Search for the cell housing the specified text and yield its [X, Y] center coordinate. 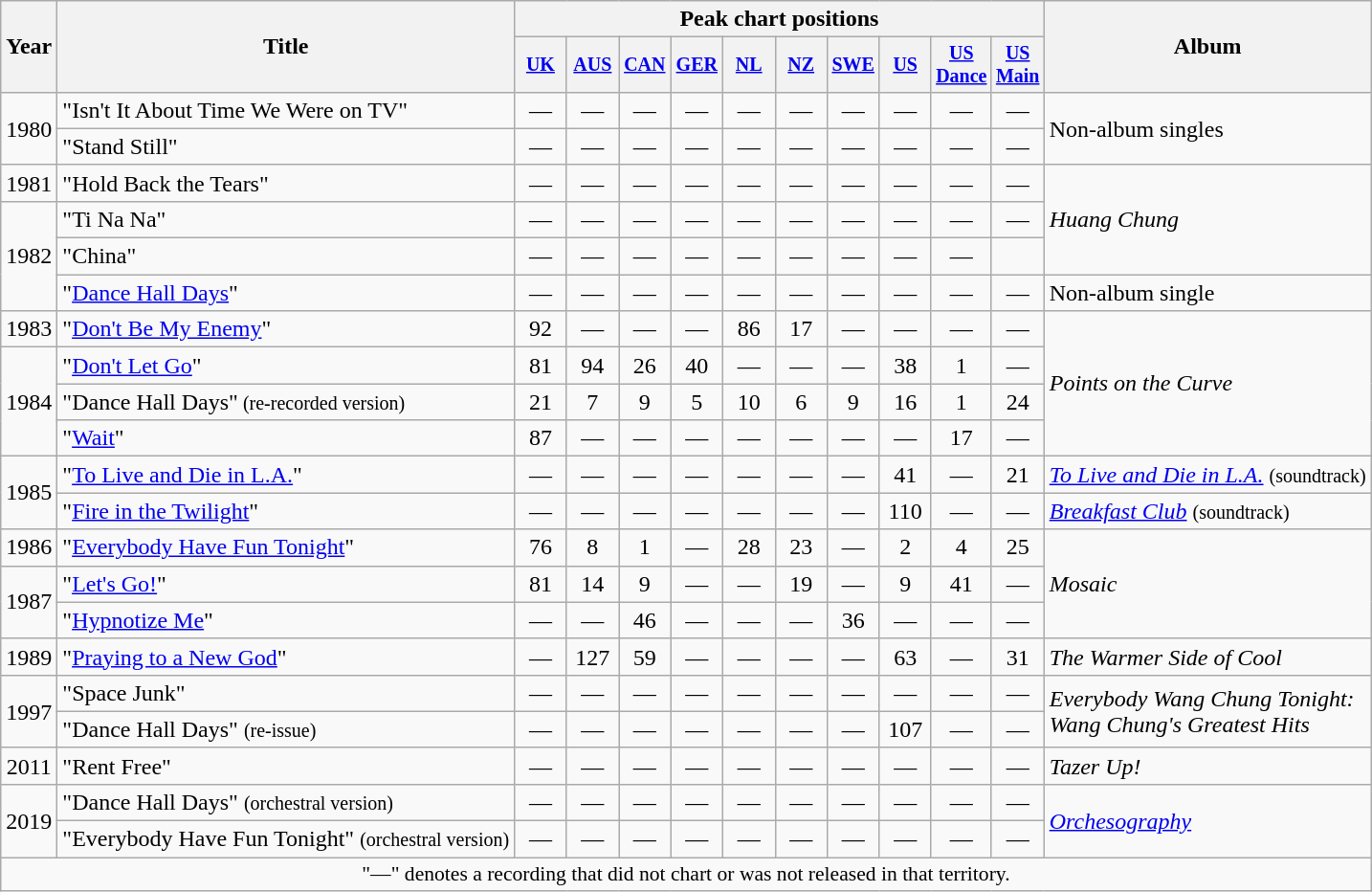
5 [697, 402]
"Dance Hall Days" (orchestral version) [286, 802]
19 [801, 584]
The Warmer Side of Cool [1207, 657]
1982 [29, 256]
"Hold Back the Tears" [286, 183]
63 [905, 657]
110 [905, 511]
31 [1018, 657]
1984 [29, 402]
NL [749, 65]
10 [749, 402]
"China" [286, 256]
"Wait" [286, 438]
CAN [645, 65]
"Fire in the Twilight" [286, 511]
"Hypnotize Me" [286, 620]
GER [697, 65]
US Main [1018, 65]
"Space Junk" [286, 693]
1989 [29, 657]
"Dance Hall Days" [286, 293]
Huang Chung [1207, 219]
28 [749, 547]
"Stand Still" [286, 146]
NZ [801, 65]
92 [541, 329]
Tazer Up! [1207, 766]
36 [852, 620]
1983 [29, 329]
"Everybody Have Fun Tonight" (orchestral version) [286, 839]
"Rent Free" [286, 766]
"Dance Hall Days" (re-issue) [286, 729]
"Don't Let Go" [286, 366]
2011 [29, 766]
8 [592, 547]
2019 [29, 820]
59 [645, 657]
Non-album single [1207, 293]
25 [1018, 547]
4 [961, 547]
Peak chart positions [780, 19]
1987 [29, 602]
"Ti Na Na" [286, 219]
Title [286, 47]
6 [801, 402]
16 [905, 402]
94 [592, 366]
"Isn't It About Time We Were on TV" [286, 110]
US [905, 65]
SWE [852, 65]
To Live and Die in L.A. (soundtrack) [1207, 475]
"To Live and Die in L.A." [286, 475]
1980 [29, 128]
US Dance [961, 65]
24 [1018, 402]
"Praying to a New God" [286, 657]
"Everybody Have Fun Tonight" [286, 547]
1981 [29, 183]
Orchesography [1207, 820]
7 [592, 402]
Everybody Wang Chung Tonight:Wang Chung's Greatest Hits [1207, 711]
Points on the Curve [1207, 384]
2 [905, 547]
87 [541, 438]
Breakfast Club (soundtrack) [1207, 511]
46 [645, 620]
40 [697, 366]
"Dance Hall Days" (re-recorded version) [286, 402]
14 [592, 584]
1986 [29, 547]
76 [541, 547]
AUS [592, 65]
"Let's Go!" [286, 584]
127 [592, 657]
1997 [29, 711]
UK [541, 65]
38 [905, 366]
107 [905, 729]
26 [645, 366]
23 [801, 547]
1985 [29, 493]
Year [29, 47]
86 [749, 329]
"—" denotes a recording that did not chart or was not released in that territory. [686, 875]
Album [1207, 47]
Mosaic [1207, 584]
"Don't Be My Enemy" [286, 329]
Non-album singles [1207, 128]
